Provide the [X, Y] coordinate of the cell's center where the given text is located.  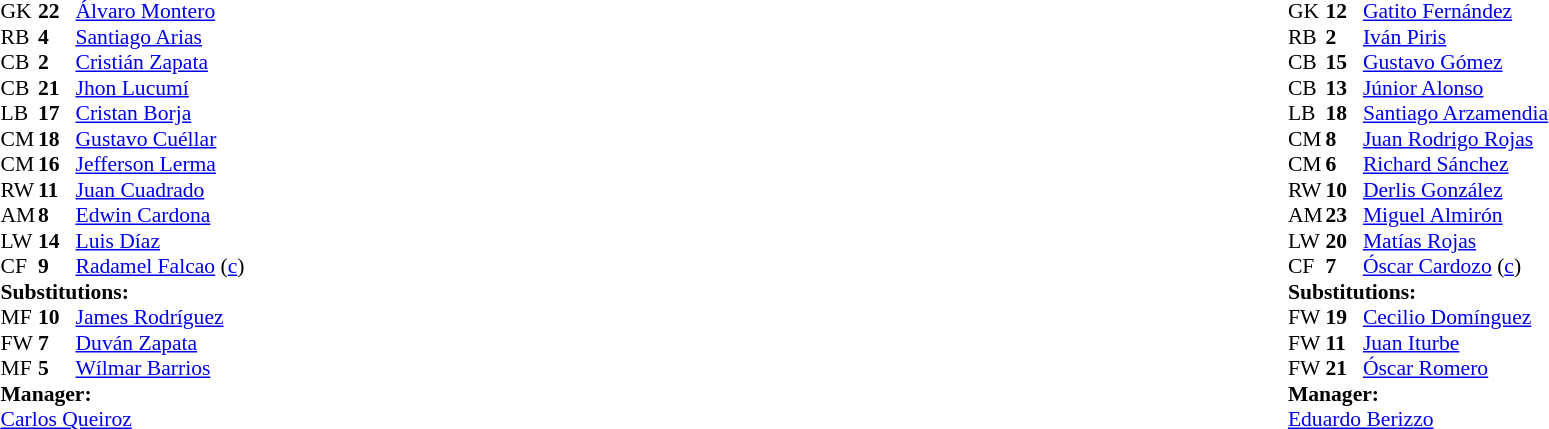
9 [57, 267]
Santiago Arias [160, 37]
Óscar Romero [1456, 369]
16 [57, 165]
Derlis González [1456, 190]
5 [57, 369]
James Rodríguez [160, 317]
Richard Sánchez [1456, 165]
Júnior Alonso [1456, 88]
Óscar Cardozo (c) [1456, 267]
Gustavo Gómez [1456, 63]
Edwin Cardona [160, 215]
Radamel Falcao (c) [160, 267]
19 [1344, 317]
Juan Cuadrado [160, 190]
Juan Rodrigo Rojas [1456, 139]
Jefferson Lerma [160, 165]
15 [1344, 63]
Cristan Borja [160, 113]
Miguel Almirón [1456, 215]
Duván Zapata [160, 343]
Juan Iturbe [1456, 343]
20 [1344, 241]
Cristián Zapata [160, 63]
Matías Rojas [1456, 241]
17 [57, 113]
14 [57, 241]
Jhon Lucumí [160, 88]
Iván Piris [1456, 37]
23 [1344, 215]
Luis Díaz [160, 241]
6 [1344, 165]
Santiago Arzamendia [1456, 113]
Wílmar Barrios [160, 369]
Gustavo Cuéllar [160, 139]
13 [1344, 88]
4 [57, 37]
Cecilio Domínguez [1456, 317]
